For the text-containing cell, return its midpoint in (X, Y) coordinate format. 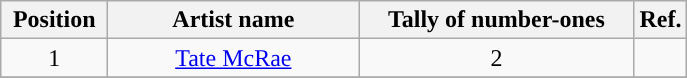
Ref. (660, 20)
2 (496, 58)
Artist name (234, 20)
Tally of number-ones (496, 20)
Tate McRae (234, 58)
1 (54, 58)
Position (54, 20)
